Scan for the cell matching the given text and deliver its (X, Y) coordinate at center. 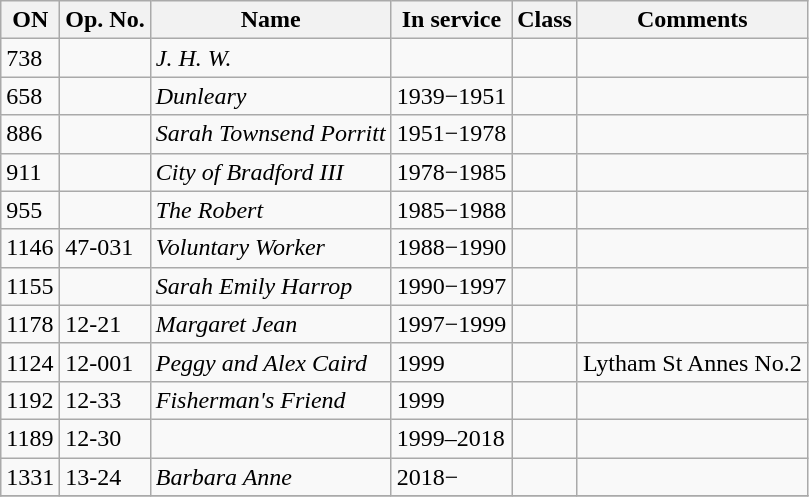
Fisherman's Friend (270, 400)
1999–2018 (452, 438)
1178 (30, 324)
1155 (30, 286)
Dunleary (270, 96)
Comments (692, 20)
1189 (30, 438)
47-031 (105, 248)
Voluntary Worker (270, 248)
Class (545, 20)
1997−1999 (452, 324)
738 (30, 58)
1192 (30, 400)
1331 (30, 477)
658 (30, 96)
1939−1951 (452, 96)
911 (30, 172)
1990−1997 (452, 286)
Name (270, 20)
ON (30, 20)
12-33 (105, 400)
1951−1978 (452, 134)
Op. No. (105, 20)
Lytham St Annes No.2 (692, 362)
Sarah Emily Harrop (270, 286)
Margaret Jean (270, 324)
The Robert (270, 210)
1985−1988 (452, 210)
Sarah Townsend Porritt (270, 134)
2018− (452, 477)
Barbara Anne (270, 477)
Peggy and Alex Caird (270, 362)
886 (30, 134)
J. H. W. (270, 58)
1988−1990 (452, 248)
City of Bradford III (270, 172)
955 (30, 210)
13-24 (105, 477)
1146 (30, 248)
1124 (30, 362)
12-001 (105, 362)
12-30 (105, 438)
In service (452, 20)
1978−1985 (452, 172)
12-21 (105, 324)
